Search for the cell housing the specified text and yield its [X, Y] center coordinate. 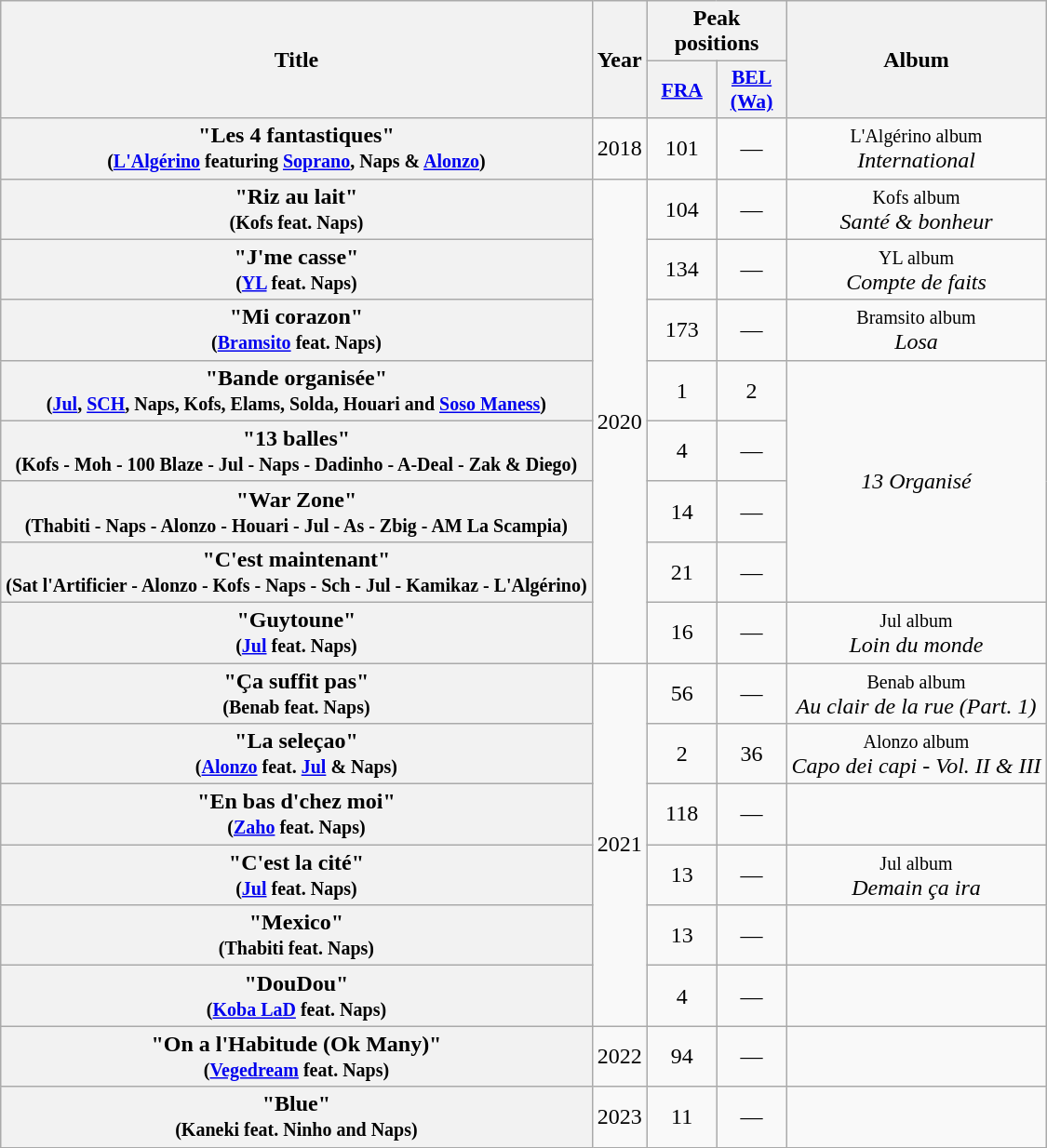
"C'est la cité" (Jul feat. Naps) [296, 874]
"Ça suffit pas" (Benab feat. Naps) [296, 692]
"C'est maintenant" (Sat l'Artificier - Alonzo - Kofs - Naps - Sch - Jul - Kamikaz - L'Algérino) [296, 571]
14 [681, 512]
118 [681, 815]
"Riz au lait" (Kofs feat. Naps) [296, 208]
Benab albumAu clair de la rue (Part. 1) [916, 692]
101 [681, 149]
"On a l'Habitude (Ok Many)"(Vegedream feat. Naps) [296, 1057]
BEL (Wa) [752, 89]
104 [681, 208]
2018 [620, 149]
"Les 4 fantastiques" (L'Algérino featuring Soprano, Naps & Alonzo) [296, 149]
"Mi corazon" (Bramsito feat. Naps) [296, 329]
1 [681, 391]
134 [681, 270]
Album [916, 60]
"Guytoune" (Jul feat. Naps) [296, 633]
16 [681, 633]
"Blue"(Kaneki feat. Ninho and Naps) [296, 1116]
Jul albumDemain ça ira [916, 874]
173 [681, 329]
"Bande organisée" (Jul, SCH, Naps, Kofs, Elams, Solda, Houari and Soso Maness) [296, 391]
"En bas d'chez moi" (Zaho feat. Naps) [296, 815]
Kofs album Santé & bonheur [916, 208]
FRA [681, 89]
"La seleçao" (Alonzo feat. Jul & Naps) [296, 754]
11 [681, 1116]
Bramsito album Losa [916, 329]
L'Algérino album International [916, 149]
"DouDou"(Koba LaD feat. Naps) [296, 995]
21 [681, 571]
2023 [620, 1116]
"13 balles" (Kofs - Moh - 100 Blaze - Jul - Naps - Dadinho - A-Deal - Zak & Diego) [296, 450]
YL album Compte de faits [916, 270]
Title [296, 60]
Year [620, 60]
Alonzo albumCapo dei capi - Vol. II & III [916, 754]
56 [681, 692]
2021 [620, 844]
Peak positions [717, 32]
2020 [620, 420]
2022 [620, 1057]
"Mexico" (Thabiti feat. Naps) [296, 936]
"J'me casse" (YL feat. Naps) [296, 270]
94 [681, 1057]
"War Zone" (Thabiti - Naps - Alonzo - Houari - Jul - As - Zbig - AM La Scampia) [296, 512]
36 [752, 754]
13 Organisé [916, 481]
Jul albumLoin du monde [916, 633]
